Locate the cell with the specified text and output its [x, y] center coordinate. 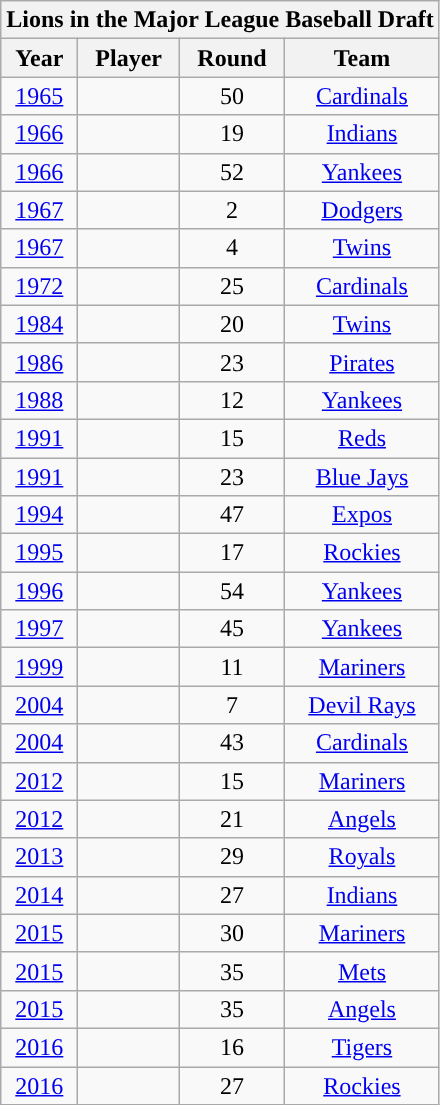
1986 [40, 362]
54 [232, 591]
1994 [40, 515]
2014 [40, 895]
Blue Jays [362, 477]
1984 [40, 324]
2 [232, 210]
Mets [362, 971]
29 [232, 857]
52 [232, 172]
Devil Rays [362, 705]
50 [232, 96]
4 [232, 248]
16 [232, 1047]
1995 [40, 553]
19 [232, 134]
Expos [362, 515]
1972 [40, 286]
43 [232, 743]
Player [129, 58]
Year [40, 58]
21 [232, 819]
11 [232, 667]
Tigers [362, 1047]
Reds [362, 438]
25 [232, 286]
1988 [40, 400]
Team [362, 58]
Lions in the Major League Baseball Draft [220, 20]
17 [232, 553]
7 [232, 705]
1965 [40, 96]
12 [232, 400]
1997 [40, 629]
1996 [40, 591]
Round [232, 58]
47 [232, 515]
Dodgers [362, 210]
1999 [40, 667]
30 [232, 933]
20 [232, 324]
45 [232, 629]
Royals [362, 857]
2013 [40, 857]
Pirates [362, 362]
